Scan for the cell matching the given text and deliver its (X, Y) coordinate at center. 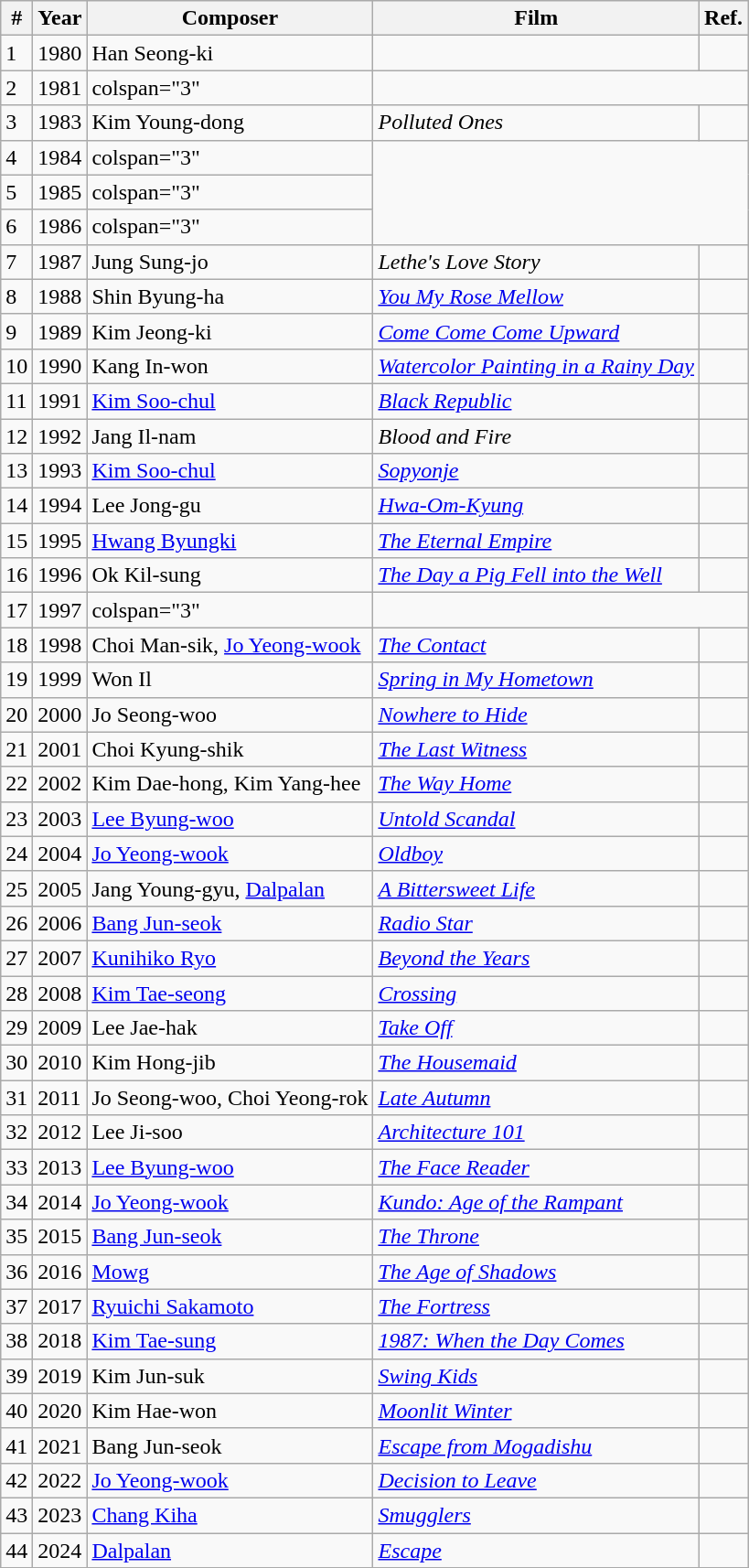
43 (16, 1515)
The Eternal Empire (536, 541)
2014 (60, 1202)
39 (16, 1376)
Beyond the Years (536, 958)
Mowg (230, 1272)
25 (16, 888)
Kunihiko Ryo (230, 958)
1995 (60, 541)
Kim Tae-seong (230, 993)
15 (16, 541)
2002 (60, 784)
Ok Kil-sung (230, 575)
2005 (60, 888)
The Housemaid (536, 1063)
Blood and Fire (536, 436)
Kim Jeong-ki (230, 331)
1996 (60, 575)
32 (16, 1133)
2023 (60, 1515)
Smugglers (536, 1515)
1990 (60, 366)
Jo Seong-woo (230, 714)
5 (16, 192)
Crossing (536, 993)
Oldboy (536, 854)
10 (16, 366)
Han Seong-ki (230, 53)
2018 (60, 1341)
2011 (60, 1098)
Nowhere to Hide (536, 714)
Kundo: Age of the Rampant (536, 1202)
42 (16, 1480)
The Face Reader (536, 1167)
Take Off (536, 1028)
1981 (60, 88)
Spring in My Hometown (536, 680)
2022 (60, 1480)
Year (60, 18)
31 (16, 1098)
Kang In-won (230, 366)
21 (16, 749)
Kim Jun-suk (230, 1376)
Radio Star (536, 923)
2021 (60, 1445)
Kim Hae-won (230, 1411)
17 (16, 610)
2017 (60, 1306)
Jang Il-nam (230, 436)
2001 (60, 749)
Swing Kids (536, 1376)
1983 (60, 123)
The Last Witness (536, 749)
44 (16, 1551)
20 (16, 714)
Sopyonje (536, 471)
1994 (60, 506)
41 (16, 1445)
2004 (60, 854)
You My Rose Mellow (536, 296)
2003 (60, 819)
1984 (60, 157)
Hwa-Om-Kyung (536, 506)
The Way Home (536, 784)
The Throne (536, 1237)
2020 (60, 1411)
Moonlit Winter (536, 1411)
16 (16, 575)
Decision to Leave (536, 1480)
36 (16, 1272)
13 (16, 471)
The Contact (536, 645)
Come Come Come Upward (536, 331)
Hwang Byungki (230, 541)
A Bittersweet Life (536, 888)
1998 (60, 645)
29 (16, 1028)
34 (16, 1202)
1985 (60, 192)
# (16, 18)
1980 (60, 53)
22 (16, 784)
40 (16, 1411)
38 (16, 1341)
Jo Seong-woo, Choi Yeong-rok (230, 1098)
1989 (60, 331)
4 (16, 157)
Ref. (724, 18)
8 (16, 296)
Lee Ji-soo (230, 1133)
Film (536, 18)
Kim Hong-jib (230, 1063)
Watercolor Painting in a Rainy Day (536, 366)
Untold Scandal (536, 819)
2006 (60, 923)
Architecture 101 (536, 1133)
33 (16, 1167)
1992 (60, 436)
2019 (60, 1376)
2015 (60, 1237)
Escape from Mogadishu (536, 1445)
27 (16, 958)
2 (16, 88)
2012 (60, 1133)
1993 (60, 471)
2010 (60, 1063)
1987 (60, 262)
30 (16, 1063)
14 (16, 506)
Kim Tae-sung (230, 1341)
11 (16, 401)
7 (16, 262)
9 (16, 331)
Dalpalan (230, 1551)
Lee Jae-hak (230, 1028)
18 (16, 645)
37 (16, 1306)
24 (16, 854)
Composer (230, 18)
1 (16, 53)
2007 (60, 958)
12 (16, 436)
The Day a Pig Fell into the Well (536, 575)
Ryuichi Sakamoto (230, 1306)
26 (16, 923)
The Fortress (536, 1306)
Jung Sung-jo (230, 262)
Choi Man-sik, Jo Yeong-wook (230, 645)
1986 (60, 227)
3 (16, 123)
1997 (60, 610)
The Age of Shadows (536, 1272)
Polluted Ones (536, 123)
2009 (60, 1028)
Choi Kyung-shik (230, 749)
Shin Byung-ha (230, 296)
Kim Young-dong (230, 123)
Black Republic (536, 401)
Lethe's Love Story (536, 262)
Chang Kiha (230, 1515)
Kim Dae-hong, Kim Yang-hee (230, 784)
1999 (60, 680)
19 (16, 680)
Jang Young-gyu, Dalpalan (230, 888)
2008 (60, 993)
1988 (60, 296)
28 (16, 993)
2000 (60, 714)
2016 (60, 1272)
35 (16, 1237)
2024 (60, 1551)
Late Autumn (536, 1098)
1987: When the Day Comes (536, 1341)
1991 (60, 401)
6 (16, 227)
Escape (536, 1551)
23 (16, 819)
Lee Jong-gu (230, 506)
Won Il (230, 680)
2013 (60, 1167)
